For the text-containing cell, return its midpoint in (x, y) coordinate format. 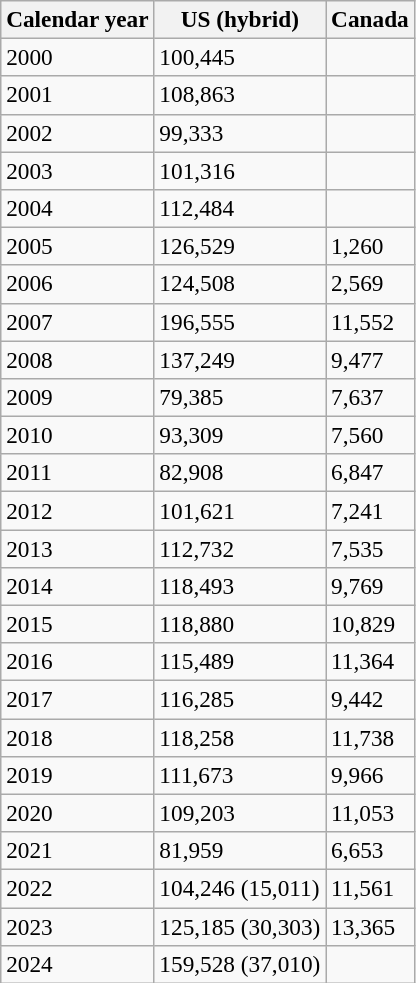
6,653 (370, 850)
6,847 (370, 473)
10,829 (370, 624)
2022 (78, 888)
2,569 (370, 284)
2017 (78, 699)
2003 (78, 170)
2006 (78, 284)
137,249 (240, 359)
7,241 (370, 510)
104,246 (15,011) (240, 888)
111,673 (240, 775)
1,260 (370, 246)
7,637 (370, 397)
2001 (78, 95)
13,365 (370, 926)
125,185 (30,303) (240, 926)
93,309 (240, 435)
101,316 (240, 170)
9,769 (370, 586)
2012 (78, 510)
109,203 (240, 813)
2002 (78, 133)
2020 (78, 813)
11,552 (370, 322)
112,484 (240, 208)
11,561 (370, 888)
2009 (78, 397)
112,732 (240, 548)
126,529 (240, 246)
118,880 (240, 624)
7,560 (370, 435)
2007 (78, 322)
116,285 (240, 699)
2021 (78, 850)
9,477 (370, 359)
101,621 (240, 510)
124,508 (240, 284)
196,555 (240, 322)
2011 (78, 473)
99,333 (240, 133)
7,535 (370, 548)
11,364 (370, 662)
100,445 (240, 57)
2024 (78, 964)
2000 (78, 57)
2005 (78, 246)
2010 (78, 435)
118,493 (240, 586)
11,053 (370, 813)
9,442 (370, 699)
2016 (78, 662)
82,908 (240, 473)
Calendar year (78, 19)
Canada (370, 19)
9,966 (370, 775)
2018 (78, 737)
81,959 (240, 850)
2019 (78, 775)
2008 (78, 359)
159,528 (37,010) (240, 964)
2015 (78, 624)
118,258 (240, 737)
115,489 (240, 662)
2014 (78, 586)
11,738 (370, 737)
2013 (78, 548)
US (hybrid) (240, 19)
108,863 (240, 95)
2023 (78, 926)
2004 (78, 208)
79,385 (240, 397)
